Scan for the cell matching the given text and deliver its [x, y] coordinate at center. 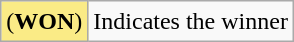
Indicates the winner [191, 22]
(WON) [44, 22]
